Pinpoint the cell where the given text exists, returning its [X, Y] midpoint coordinate. 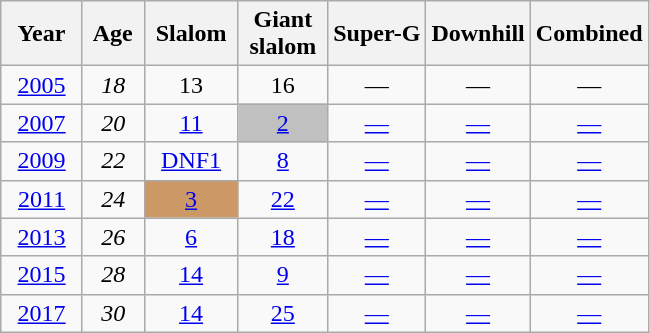
16 [283, 85]
9 [283, 275]
2 [283, 123]
2011 [42, 199]
6 [191, 237]
Giant slalom [283, 34]
2009 [42, 161]
DNF1 [191, 161]
26 [113, 237]
8 [283, 161]
Slalom [191, 34]
28 [113, 275]
Combined [589, 34]
11 [191, 123]
24 [113, 199]
20 [113, 123]
2017 [42, 313]
30 [113, 313]
2015 [42, 275]
Age [113, 34]
Super-G [377, 34]
3 [191, 199]
25 [283, 313]
2005 [42, 85]
13 [191, 85]
2007 [42, 123]
2013 [42, 237]
Downhill [478, 34]
Year [42, 34]
